Determine the (X, Y) coordinate at the center of the cell enclosing the given text.  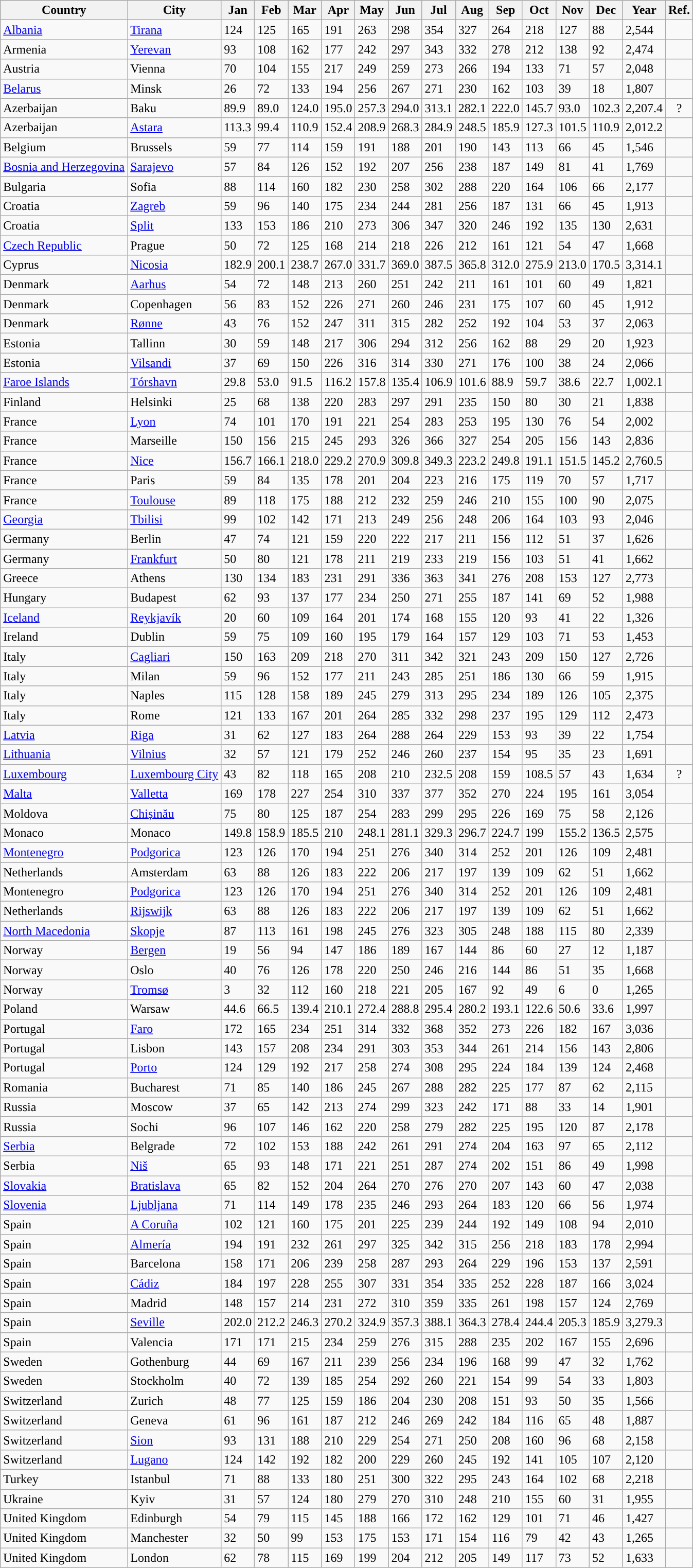
Poland (64, 1009)
83 (272, 304)
Turkey (64, 1479)
Slovenia (64, 1205)
158.9 (272, 833)
Feb (272, 10)
2,112 (644, 1146)
145 (339, 1519)
Niš (174, 1166)
272 (371, 1303)
1,769 (644, 167)
Reykjavík (174, 618)
2,120 (644, 1459)
95 (539, 754)
Almería (174, 1244)
Rijswijk (174, 911)
Romania (64, 1087)
1,988 (644, 598)
218.0 (305, 461)
1,633 (644, 1558)
Toulouse (174, 500)
2,575 (644, 833)
North Macedonia (64, 931)
Ljubljana (174, 1205)
387.5 (438, 265)
89.9 (238, 108)
Finland (64, 402)
344 (472, 1048)
2,773 (644, 578)
127.3 (539, 128)
Mar (305, 10)
269 (438, 1420)
Apr (339, 10)
247 (339, 324)
Tromsø (174, 990)
Lyon (174, 421)
Sep (505, 10)
147 (339, 950)
Dec (606, 10)
145.2 (606, 461)
City (174, 10)
Sofia (174, 186)
Bergen (174, 950)
292 (405, 1381)
44.6 (238, 1009)
Lisbon (174, 1048)
174 (405, 618)
313.1 (438, 108)
278 (505, 49)
229.2 (339, 461)
Luxembourg (64, 774)
Slovakia (64, 1185)
185 (339, 1381)
38.6 (572, 382)
Skopje (174, 931)
2,063 (644, 324)
Seville (174, 1323)
21 (606, 402)
Armenia (64, 49)
337 (405, 794)
223.2 (472, 461)
307 (371, 1283)
149.8 (238, 833)
2,631 (644, 225)
1,955 (644, 1499)
248.5 (472, 128)
Helsinki (174, 402)
Split (174, 225)
22.7 (606, 382)
326 (405, 441)
309.8 (405, 461)
Baku (174, 108)
1,634 (644, 774)
2,066 (644, 363)
366 (438, 441)
266 (472, 69)
33.6 (606, 1009)
2,126 (644, 813)
119 (539, 480)
Faro (174, 1029)
89 (238, 500)
330 (438, 363)
Cagliari (174, 657)
1,626 (644, 539)
23 (606, 754)
Minsk (174, 89)
101.6 (472, 382)
212.2 (272, 1323)
302 (438, 186)
Jul (438, 10)
1,803 (644, 1381)
336 (405, 578)
363 (438, 578)
294 (405, 343)
Prague (174, 245)
331 (405, 1283)
2,002 (644, 421)
Belarus (64, 89)
193.1 (505, 1009)
Berlin (174, 539)
1,915 (644, 676)
Oslo (174, 970)
322 (438, 1479)
91.5 (305, 382)
331.7 (371, 265)
176 (505, 363)
280.2 (472, 1009)
368 (438, 1029)
185.5 (305, 833)
Kyiv (174, 1499)
223 (438, 480)
116.2 (339, 382)
Luxembourg City (174, 774)
Belgrade (174, 1146)
267.0 (339, 265)
85 (272, 1087)
Ref. (679, 10)
347 (438, 225)
2,836 (644, 441)
233 (438, 558)
London (174, 1558)
38 (572, 363)
44 (238, 1362)
157.8 (371, 382)
1,717 (644, 480)
200 (371, 1459)
321 (472, 657)
1,887 (644, 1420)
281.1 (405, 833)
275.9 (539, 265)
152.4 (339, 128)
Latvia (64, 735)
1,326 (644, 618)
3,279.3 (644, 1323)
145.7 (539, 108)
377 (438, 794)
1,762 (644, 1362)
2,544 (644, 30)
316 (371, 363)
Valletta (174, 794)
117 (539, 1558)
27 (572, 950)
Yerevan (174, 49)
1,187 (644, 950)
1,821 (644, 285)
1,691 (644, 754)
272.4 (371, 1009)
139.4 (305, 1009)
Zagreb (174, 206)
18 (606, 89)
Tirana (174, 30)
2,468 (644, 1068)
238.7 (305, 265)
Madrid (174, 1303)
1,546 (644, 147)
128 (272, 696)
Tbilisi (174, 519)
1,566 (644, 1401)
88.9 (505, 382)
6 (572, 990)
300 (405, 1479)
Country (64, 10)
136.5 (606, 833)
Nice (174, 461)
134 (272, 578)
93.0 (572, 108)
263 (371, 30)
Malta (64, 794)
2,046 (644, 519)
296.7 (472, 833)
66.5 (272, 1009)
278.4 (505, 1323)
294.0 (405, 108)
Rønne (174, 324)
Ukraine (64, 1499)
Jan (238, 10)
99.4 (272, 128)
Albania (64, 30)
3 (238, 990)
320 (472, 225)
61 (238, 1420)
Valencia (174, 1342)
Tallinn (174, 343)
73 (572, 1558)
A Coruña (174, 1225)
288.8 (405, 1009)
Stockholm (174, 1381)
200.1 (272, 265)
Marseille (174, 441)
146 (305, 1126)
Sochi (174, 1126)
May (371, 10)
19 (238, 950)
Year (644, 10)
151.5 (572, 461)
2,158 (644, 1440)
Moscow (174, 1107)
2,473 (644, 715)
249.8 (505, 461)
353 (438, 1048)
2,591 (644, 1264)
Paris (174, 480)
325 (405, 1244)
2,696 (644, 1342)
Iceland (64, 618)
224.7 (505, 833)
Vilsandi (174, 363)
313 (438, 696)
364.3 (472, 1323)
Ireland (64, 637)
190 (472, 147)
Amsterdam (174, 872)
238 (472, 167)
25 (238, 402)
324.9 (371, 1323)
106 (572, 186)
2,218 (644, 1479)
Copenhagen (174, 304)
Dublin (174, 637)
Tórshavn (174, 382)
2,726 (644, 657)
Sion (174, 1440)
89.0 (272, 108)
Astara (174, 128)
29 (572, 343)
81 (572, 167)
357.3 (405, 1323)
2,339 (644, 931)
2,375 (644, 696)
2,177 (644, 186)
182.9 (238, 265)
Manchester (174, 1538)
Warsaw (174, 1009)
97 (572, 1146)
Bratislava (174, 1185)
343 (438, 49)
58 (606, 813)
Gothenburg (174, 1362)
102.3 (606, 108)
14 (606, 1107)
Zurich (174, 1401)
124.0 (305, 108)
Austria (64, 69)
1,838 (644, 402)
Nov (572, 10)
1,912 (644, 304)
106.9 (438, 382)
155.2 (572, 833)
Milan (174, 676)
2,178 (644, 1126)
Vienna (174, 69)
232.5 (438, 774)
50.6 (572, 1009)
3,024 (644, 1283)
1,901 (644, 1107)
29.8 (238, 382)
Greece (64, 578)
Bulgaria (64, 186)
1,923 (644, 343)
1,754 (644, 735)
42 (572, 1538)
281 (438, 206)
3,054 (644, 794)
2,474 (644, 49)
Edinburgh (174, 1519)
24 (606, 363)
270.9 (371, 461)
202.0 (238, 1323)
3,314.1 (644, 265)
53.0 (272, 382)
2,012.2 (644, 128)
213.0 (572, 265)
Hungary (64, 598)
2,075 (644, 500)
227 (305, 794)
101.5 (572, 128)
Aarhus (174, 285)
312.0 (505, 265)
257.3 (371, 108)
1,002.1 (644, 382)
2,769 (644, 1303)
Budapest (174, 598)
308 (438, 1068)
284.9 (438, 128)
195.0 (339, 108)
2,207.4 (644, 108)
210.1 (339, 1009)
1,913 (644, 206)
122.6 (539, 1009)
2,038 (644, 1185)
2,115 (644, 1087)
208.9 (371, 128)
Lugano (174, 1459)
Bucharest (174, 1087)
156.7 (238, 461)
253 (472, 421)
2,806 (644, 1048)
Barcelona (174, 1264)
Lithuania (64, 754)
170.5 (606, 265)
Athens (174, 578)
Sarajevo (174, 167)
1,998 (644, 1166)
1,997 (644, 1009)
3,036 (644, 1029)
46 (606, 1519)
108.5 (539, 774)
369.0 (405, 265)
26 (238, 89)
Jun (405, 10)
349.3 (438, 461)
Faroe Islands (64, 382)
270.2 (339, 1323)
2,010 (644, 1225)
113.3 (238, 128)
Czech Republic (64, 245)
244.4 (539, 1323)
Istanbul (174, 1479)
Oct (539, 10)
90 (606, 500)
222.0 (505, 108)
1,807 (644, 89)
295.4 (438, 1009)
388.1 (438, 1323)
329.3 (438, 833)
59.7 (539, 382)
191.1 (539, 461)
Frankfurt (174, 558)
Naples (174, 696)
305 (472, 931)
248.1 (371, 833)
166.1 (272, 461)
Belgium (64, 147)
2,994 (644, 1244)
205.3 (572, 1323)
282.1 (472, 108)
303 (405, 1048)
2,760.5 (644, 461)
359 (438, 1303)
Cádiz (174, 1283)
1,974 (644, 1205)
365.8 (472, 265)
Vilnius (174, 754)
Brussels (174, 147)
Bosnia and Herzegovina (64, 167)
Geneva (174, 1420)
246.3 (305, 1323)
312 (438, 343)
1,427 (644, 1519)
341 (472, 578)
12 (606, 950)
2,048 (644, 69)
0 (606, 990)
268.3 (405, 128)
78 (272, 1558)
Georgia (64, 519)
Rome (174, 715)
Porto (174, 1068)
Moldova (64, 813)
Riga (174, 735)
1,453 (644, 637)
Chișinău (174, 813)
135.4 (405, 382)
Nicosia (174, 265)
Aug (472, 10)
Cyprus (64, 265)
